Locate the cell with the specified text and output its [X, Y] center coordinate. 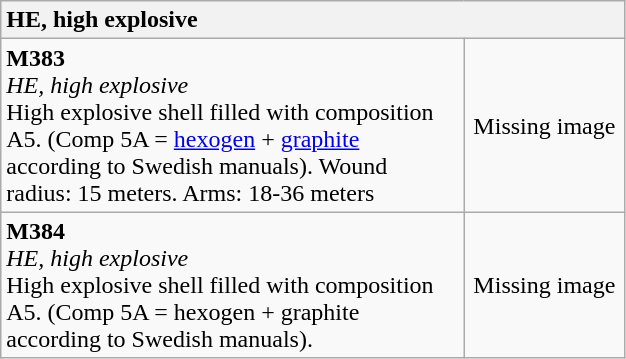
M384HE, high explosiveHigh explosive shell filled with composition A5. (Comp 5A = hexogen + graphite according to Swedish manuals). [232, 285]
HE, high explosive [313, 20]
